Detect which cell encompasses the target text, then output its (x, y) center coordinate. 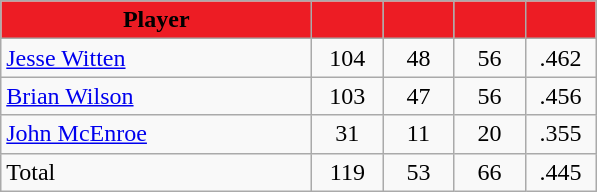
.445 (560, 172)
Jesse Witten (156, 58)
11 (418, 134)
Total (156, 172)
.462 (560, 58)
Player (156, 20)
20 (490, 134)
47 (418, 96)
119 (348, 172)
103 (348, 96)
104 (348, 58)
31 (348, 134)
John McEnroe (156, 134)
66 (490, 172)
.456 (560, 96)
Brian Wilson (156, 96)
.355 (560, 134)
53 (418, 172)
48 (418, 58)
